Detect which cell encompasses the target text, then output its [x, y] center coordinate. 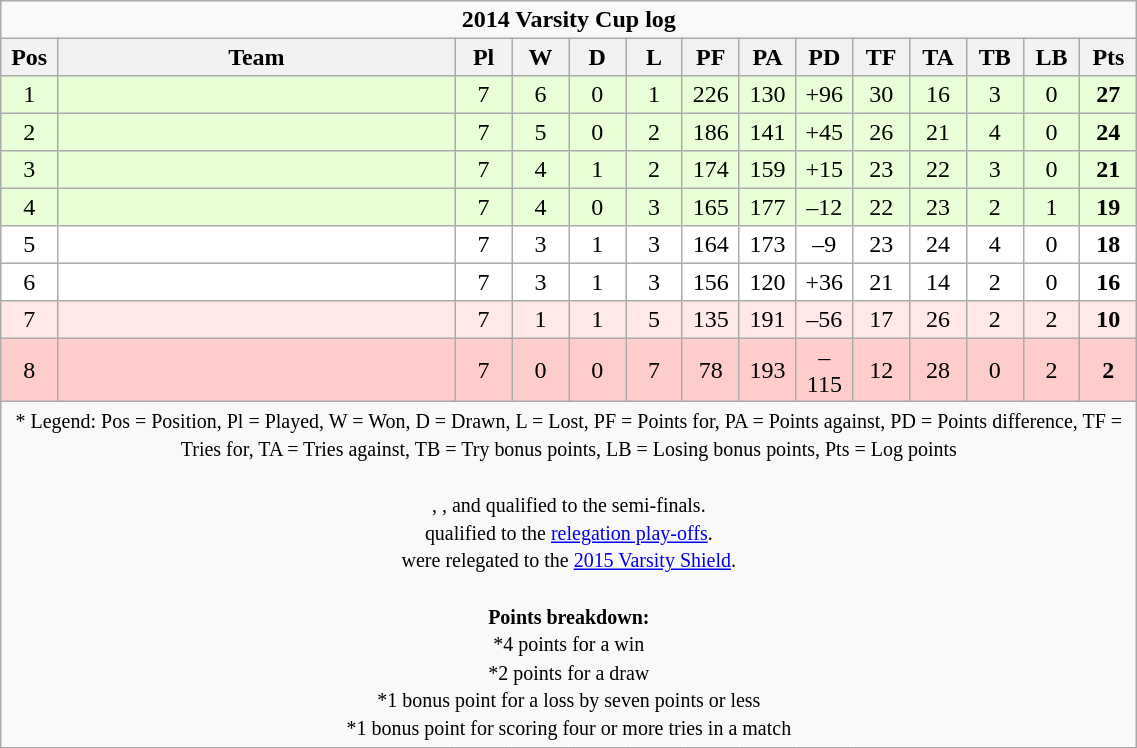
TB [994, 56]
PD [824, 56]
Pl [484, 56]
19 [1108, 206]
Team [257, 56]
–12 [824, 206]
Pts [1108, 56]
TF [882, 56]
+45 [824, 132]
L [654, 56]
156 [710, 282]
–9 [824, 244]
14 [938, 282]
174 [710, 170]
18 [1108, 244]
+36 [824, 282]
D [598, 56]
2014 Varsity Cup log [569, 20]
TA [938, 56]
164 [710, 244]
30 [882, 94]
–115 [824, 370]
165 [710, 206]
Pos [30, 56]
17 [882, 318]
W [540, 56]
120 [768, 282]
PA [768, 56]
135 [710, 318]
193 [768, 370]
+96 [824, 94]
10 [1108, 318]
–56 [824, 318]
12 [882, 370]
28 [938, 370]
78 [710, 370]
PF [710, 56]
130 [768, 94]
177 [768, 206]
159 [768, 170]
LB [1052, 56]
186 [710, 132]
27 [1108, 94]
+15 [824, 170]
141 [768, 132]
226 [710, 94]
191 [768, 318]
8 [30, 370]
173 [768, 244]
